From the cell containing the given text, extract its center point as [X, Y] coordinate. 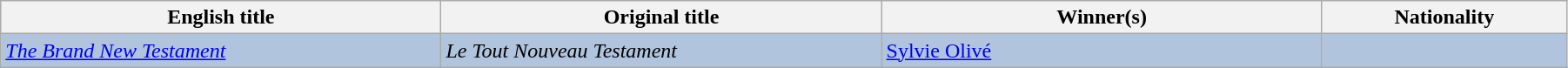
Nationality [1444, 17]
Sylvie Olivé [1102, 51]
The Brand New Testament [221, 51]
Le Tout Nouveau Testament [661, 51]
English title [221, 17]
Original title [661, 17]
Winner(s) [1102, 17]
